Return (x, y) of the center of cell containing provided text 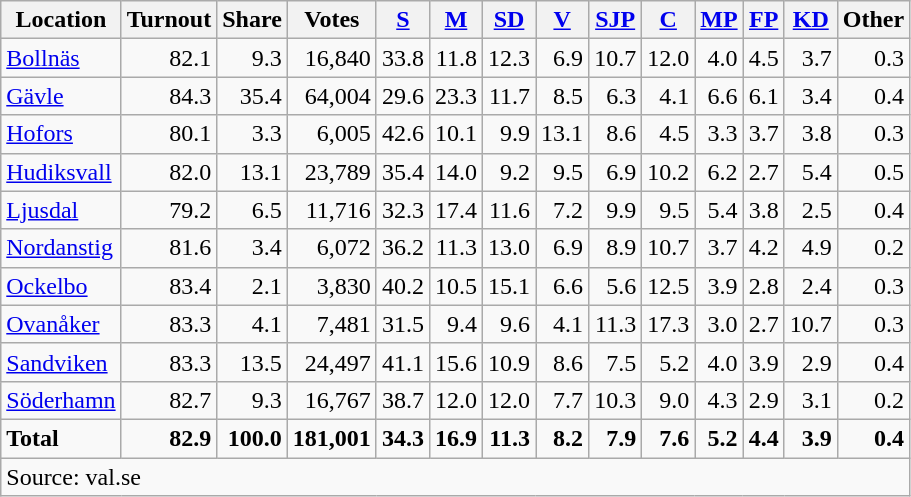
32.3 (402, 210)
7.2 (562, 210)
16.9 (456, 438)
15.1 (510, 286)
MP (719, 20)
Sandviken (61, 362)
V (562, 20)
2.5 (810, 210)
Hudiksvall (61, 172)
23.3 (456, 96)
23,789 (332, 172)
10.1 (456, 134)
11,716 (332, 210)
Nordanstig (61, 248)
29.6 (402, 96)
7.9 (616, 438)
42.6 (402, 134)
11.7 (510, 96)
9.2 (510, 172)
8.9 (616, 248)
6,005 (332, 134)
7.6 (668, 438)
2.8 (764, 286)
S (402, 20)
4.4 (764, 438)
9.6 (510, 324)
4.3 (719, 400)
Turnout (169, 20)
81.6 (169, 248)
17.3 (668, 324)
Location (61, 20)
84.3 (169, 96)
6.1 (764, 96)
5.6 (616, 286)
82.0 (169, 172)
79.2 (169, 210)
Ovanåker (61, 324)
181,001 (332, 438)
7.5 (616, 362)
Share (252, 20)
17.4 (456, 210)
M (456, 20)
34.3 (402, 438)
13.5 (252, 362)
Other (873, 20)
3.0 (719, 324)
11.6 (510, 210)
83.4 (169, 286)
SJP (616, 20)
6.3 (616, 96)
Bollnäs (61, 58)
KD (810, 20)
C (668, 20)
7.7 (562, 400)
13.0 (510, 248)
14.0 (456, 172)
Gävle (61, 96)
31.5 (402, 324)
Ljusdal (61, 210)
4.9 (810, 248)
12.5 (668, 286)
8.2 (562, 438)
6.5 (252, 210)
SD (510, 20)
6,072 (332, 248)
4.2 (764, 248)
33.8 (402, 58)
Hofors (61, 134)
12.3 (510, 58)
16,840 (332, 58)
Votes (332, 20)
2.4 (810, 286)
10.5 (456, 286)
64,004 (332, 96)
10.2 (668, 172)
80.1 (169, 134)
16,767 (332, 400)
Söderhamn (61, 400)
0.5 (873, 172)
40.2 (402, 286)
9.4 (456, 324)
36.2 (402, 248)
82.9 (169, 438)
38.7 (402, 400)
3.1 (810, 400)
9.0 (668, 400)
82.1 (169, 58)
8.5 (562, 96)
15.6 (456, 362)
Ockelbo (61, 286)
82.7 (169, 400)
41.1 (402, 362)
2.1 (252, 286)
6.2 (719, 172)
11.8 (456, 58)
10.3 (616, 400)
Source: val.se (456, 477)
Total (61, 438)
10.9 (510, 362)
100.0 (252, 438)
7,481 (332, 324)
3,830 (332, 286)
FP (764, 20)
24,497 (332, 362)
